Detect which cell encompasses the target text, then output its (X, Y) center coordinate. 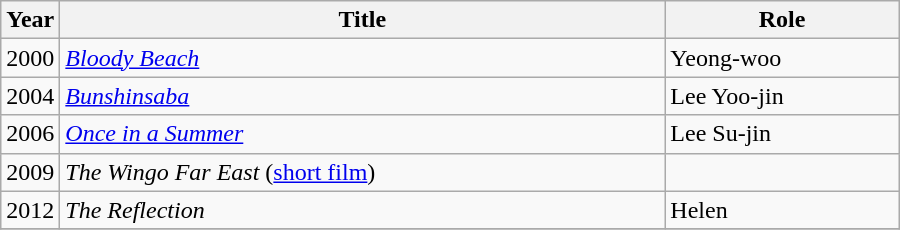
The Reflection (362, 210)
Bunshinsaba (362, 96)
Bloody Beach (362, 58)
Helen (782, 210)
Once in a Summer (362, 134)
2009 (30, 172)
2000 (30, 58)
The Wingo Far East (short film) (362, 172)
2012 (30, 210)
Lee Yoo-jin (782, 96)
Lee Su-jin (782, 134)
Yeong-woo (782, 58)
Role (782, 20)
2006 (30, 134)
2004 (30, 96)
Title (362, 20)
Year (30, 20)
